Scan for the cell matching the given text and deliver its (X, Y) coordinate at center. 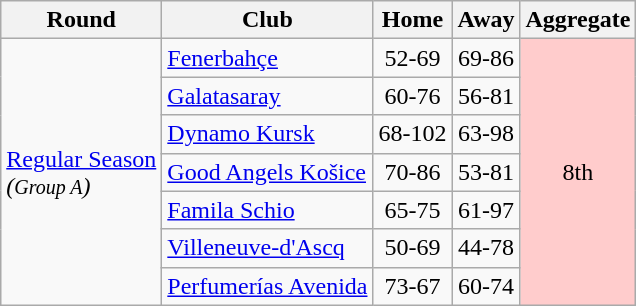
Galatasaray (268, 96)
Dynamo Kursk (268, 134)
56-81 (486, 96)
50-69 (412, 248)
Regular Season(Group A) (82, 172)
68-102 (412, 134)
69-86 (486, 58)
63-98 (486, 134)
Away (486, 20)
Home (412, 20)
Famila Schio (268, 210)
70-86 (412, 172)
73-67 (412, 286)
60-76 (412, 96)
Good Angels Košice (268, 172)
60-74 (486, 286)
Round (82, 20)
44-78 (486, 248)
Villeneuve-d'Ascq (268, 248)
Club (268, 20)
Aggregate (578, 20)
8th (578, 172)
Fenerbahçe (268, 58)
53-81 (486, 172)
Perfumerías Avenida (268, 286)
52-69 (412, 58)
61-97 (486, 210)
65-75 (412, 210)
